Determine the (x, y) coordinate at the center of the cell enclosing the given text.  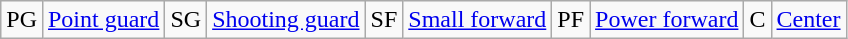
Small forward (478, 20)
Center (808, 20)
Shooting guard (286, 20)
Power forward (667, 20)
C (758, 20)
PF (571, 20)
SG (186, 20)
Point guard (103, 20)
SF (384, 20)
PG (22, 20)
